Locate the cell with the specified text and output its [x, y] center coordinate. 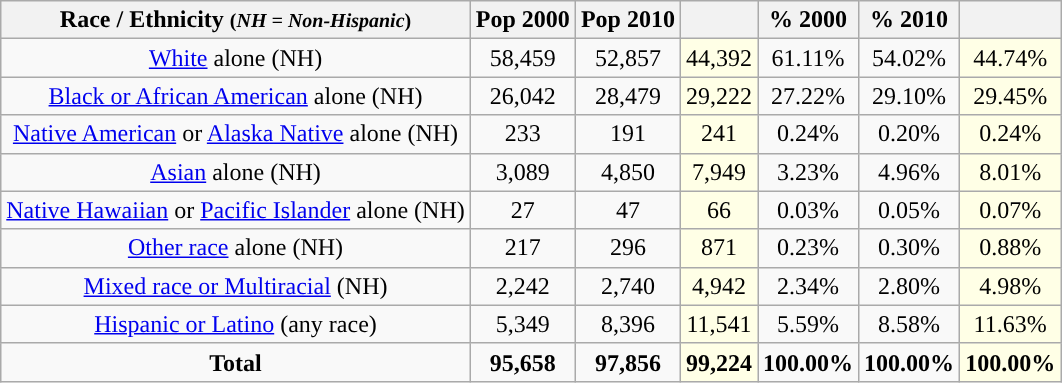
Native Hawaiian or Pacific Islander alone (NH) [236, 210]
61.11% [808, 58]
66 [718, 210]
2,242 [522, 286]
95,658 [522, 362]
Race / Ethnicity (NH = Non-Hispanic) [236, 20]
296 [628, 248]
44.74% [1010, 58]
8,396 [628, 324]
8.58% [910, 324]
871 [718, 248]
Black or African American alone (NH) [236, 96]
26,042 [522, 96]
191 [628, 134]
Other race alone (NH) [236, 248]
233 [522, 134]
0.20% [910, 134]
0.07% [1010, 210]
0.30% [910, 248]
11,541 [718, 324]
Total [236, 362]
3,089 [522, 172]
0.23% [808, 248]
0.05% [910, 210]
11.63% [1010, 324]
5,349 [522, 324]
54.02% [910, 58]
99,224 [718, 362]
29.45% [1010, 96]
241 [718, 134]
0.03% [808, 210]
7,949 [718, 172]
2.34% [808, 286]
Native American or Alaska Native alone (NH) [236, 134]
Hispanic or Latino (any race) [236, 324]
2.80% [910, 286]
2,740 [628, 286]
Pop 2000 [522, 20]
5.59% [808, 324]
44,392 [718, 58]
Mixed race or Multiracial (NH) [236, 286]
Asian alone (NH) [236, 172]
4,942 [718, 286]
217 [522, 248]
58,459 [522, 58]
3.23% [808, 172]
% 2010 [910, 20]
4,850 [628, 172]
8.01% [1010, 172]
White alone (NH) [236, 58]
47 [628, 210]
4.98% [1010, 286]
0.88% [1010, 248]
29.10% [910, 96]
% 2000 [808, 20]
Pop 2010 [628, 20]
29,222 [718, 96]
97,856 [628, 362]
27.22% [808, 96]
4.96% [910, 172]
52,857 [628, 58]
27 [522, 210]
28,479 [628, 96]
